From the cell containing the given text, extract its center point as (x, y) coordinate. 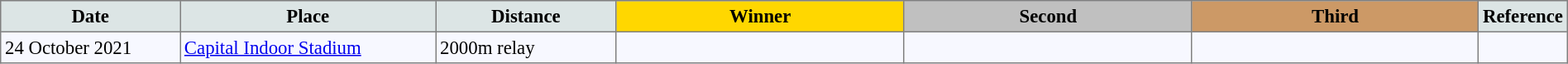
Reference (1523, 17)
Capital Indoor Stadium (308, 47)
Third (1335, 17)
Place (308, 17)
Date (91, 17)
Winner (760, 17)
Second (1048, 17)
2000m relay (526, 47)
Distance (526, 17)
24 October 2021 (91, 47)
